Scan for the cell matching the given text and deliver its (x, y) coordinate at center. 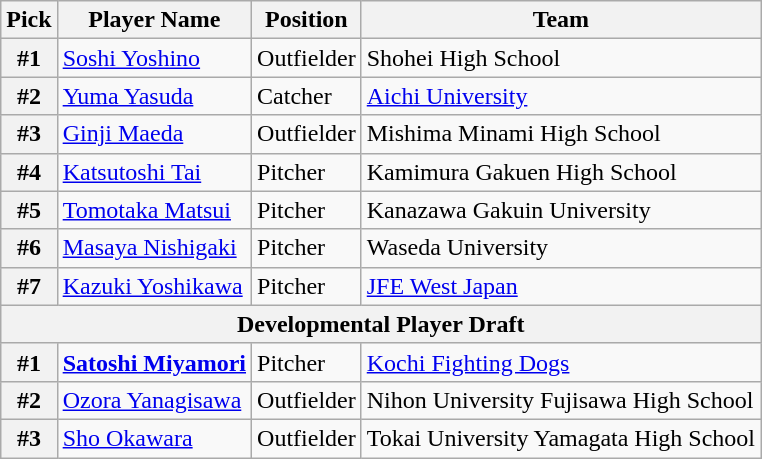
#7 (29, 286)
Kanazawa Gakuin University (560, 210)
Ozora Yanagisawa (154, 400)
Kochi Fighting Dogs (560, 362)
Kazuki Yoshikawa (154, 286)
Developmental Player Draft (381, 324)
Tokai University Yamagata High School (560, 438)
Soshi Yoshino (154, 58)
Waseda University (560, 248)
Yuma Yasuda (154, 96)
#5 (29, 210)
Ginji Maeda (154, 134)
Nihon University Fujisawa High School (560, 400)
Katsutoshi Tai (154, 172)
#6 (29, 248)
Masaya Nishigaki (154, 248)
#4 (29, 172)
Mishima Minami High School (560, 134)
Player Name (154, 20)
Shohei High School (560, 58)
Sho Okawara (154, 438)
Aichi University (560, 96)
Satoshi Miyamori (154, 362)
JFE West Japan (560, 286)
Pick (29, 20)
Team (560, 20)
Tomotaka Matsui (154, 210)
Position (307, 20)
Kamimura Gakuen High School (560, 172)
Catcher (307, 96)
